Find where the given text appears and provide that cell's center as (X, Y) coordinate. 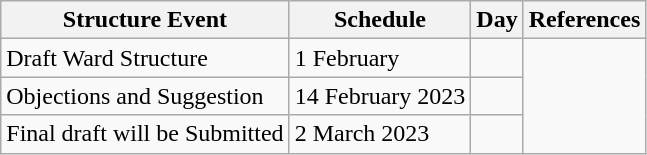
14 February 2023 (380, 96)
Draft Ward Structure (145, 58)
1 February (380, 58)
References (584, 20)
Objections and Suggestion (145, 96)
Structure Event (145, 20)
2 March 2023 (380, 134)
Schedule (380, 20)
Final draft will be Submitted (145, 134)
Day (497, 20)
